For the text-containing cell, return its midpoint in (X, Y) coordinate format. 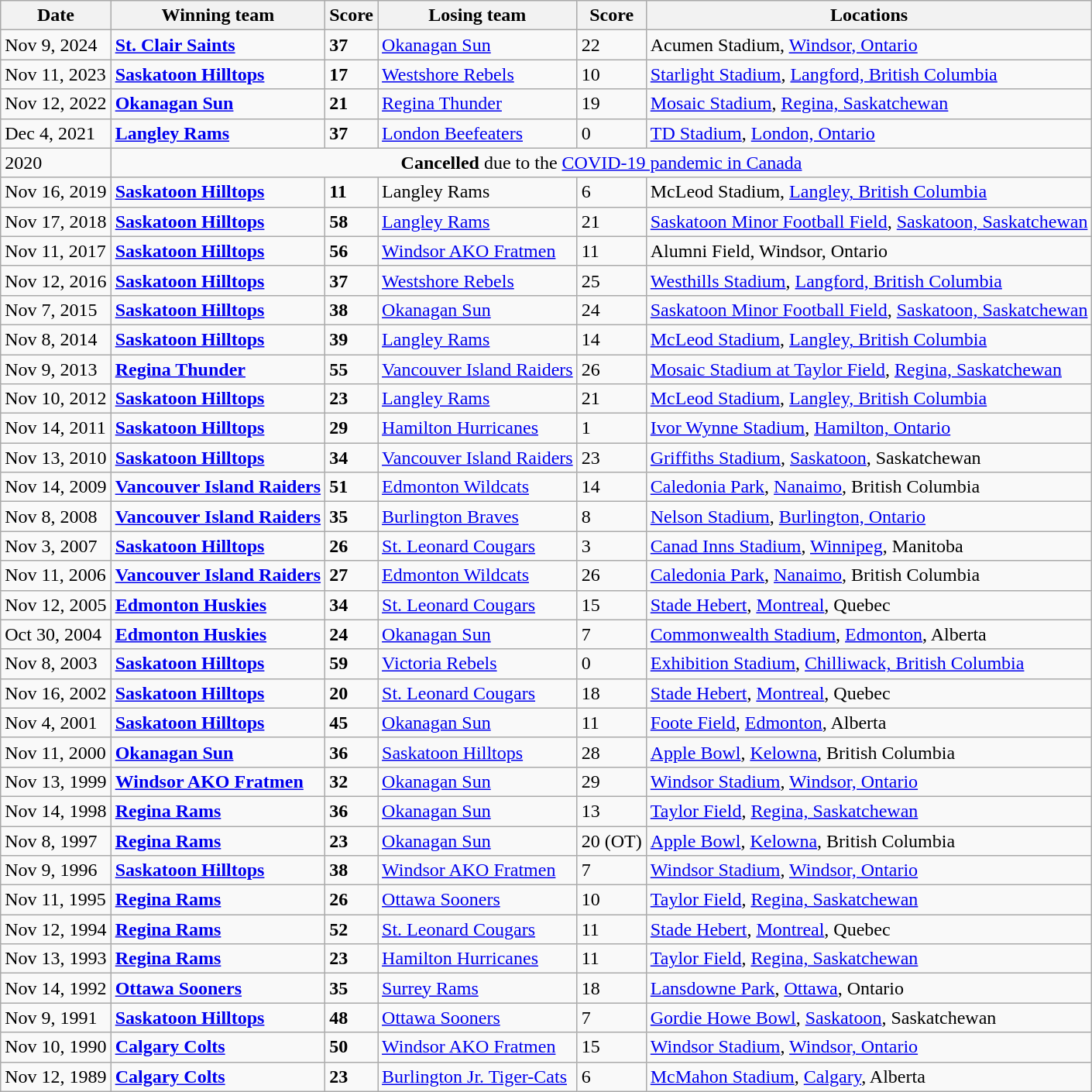
Nov 12, 2016 (56, 280)
Nov 11, 2000 (56, 752)
Cancelled due to the COVID-19 pandemic in Canada (601, 163)
Nov 14, 1992 (56, 988)
Date (56, 15)
Griffiths Stadium, Saskatoon, Saskatchewan (869, 458)
Nov 14, 1998 (56, 811)
25 (612, 280)
Commonwealth Stadium, Edmonton, Alberta (869, 634)
St. Clair Saints (218, 45)
55 (352, 369)
Nov 8, 2014 (56, 339)
Nov 10, 1990 (56, 1047)
Nov 9, 1996 (56, 871)
Nov 10, 2012 (56, 399)
London Beefeaters (478, 133)
Nov 9, 2013 (56, 369)
51 (352, 487)
13 (612, 811)
58 (352, 221)
Winning team (218, 15)
Nov 7, 2015 (56, 310)
19 (612, 104)
Ivor Wynne Stadium, Hamilton, Ontario (869, 428)
20 (OT) (612, 840)
Nov 16, 2002 (56, 693)
17 (352, 74)
Acumen Stadium, Windsor, Ontario (869, 45)
52 (352, 929)
Foote Field, Edmonton, Alberta (869, 723)
Burlington Jr. Tiger-Cats (478, 1077)
Mosaic Stadium at Taylor Field, Regina, Saskatchewan (869, 369)
Gordie Howe Bowl, Saskatoon, Saskatchewan (869, 1018)
Nov 9, 1991 (56, 1018)
Nov 14, 2009 (56, 487)
Nov 13, 1999 (56, 781)
22 (612, 45)
Westhills Stadium, Langford, British Columbia (869, 280)
50 (352, 1047)
Nov 12, 2005 (56, 605)
2020 (56, 163)
Nov 12, 1994 (56, 929)
Nov 13, 2010 (56, 458)
Nov 11, 2006 (56, 575)
56 (352, 251)
Losing team (478, 15)
8 (612, 517)
Burlington Braves (478, 517)
Surrey Rams (478, 988)
Oct 30, 2004 (56, 634)
TD Stadium, London, Ontario (869, 133)
Nov 12, 2022 (56, 104)
Nov 11, 2023 (56, 74)
1 (612, 428)
39 (352, 339)
27 (352, 575)
20 (352, 693)
Nov 11, 2017 (56, 251)
Nov 12, 1989 (56, 1077)
Nov 14, 2011 (56, 428)
Nov 3, 2007 (56, 546)
48 (352, 1018)
Dec 4, 2021 (56, 133)
28 (612, 752)
Nov 8, 1997 (56, 840)
45 (352, 723)
3 (612, 546)
Nov 4, 2001 (56, 723)
Alumni Field, Windsor, Ontario (869, 251)
Mosaic Stadium, Regina, Saskatchewan (869, 104)
McMahon Stadium, Calgary, Alberta (869, 1077)
Nov 13, 1993 (56, 959)
Nov 8, 2003 (56, 664)
32 (352, 781)
Nov 17, 2018 (56, 221)
Lansdowne Park, Ottawa, Ontario (869, 988)
Nov 9, 2024 (56, 45)
Locations (869, 15)
Victoria Rebels (478, 664)
Exhibition Stadium, Chilliwack, British Columbia (869, 664)
Nov 11, 1995 (56, 900)
Nov 8, 2008 (56, 517)
Nelson Stadium, Burlington, Ontario (869, 517)
Nov 16, 2019 (56, 192)
Starlight Stadium, Langford, British Columbia (869, 74)
Canad Inns Stadium, Winnipeg, Manitoba (869, 546)
59 (352, 664)
